For the text-containing cell, return its midpoint in (x, y) coordinate format. 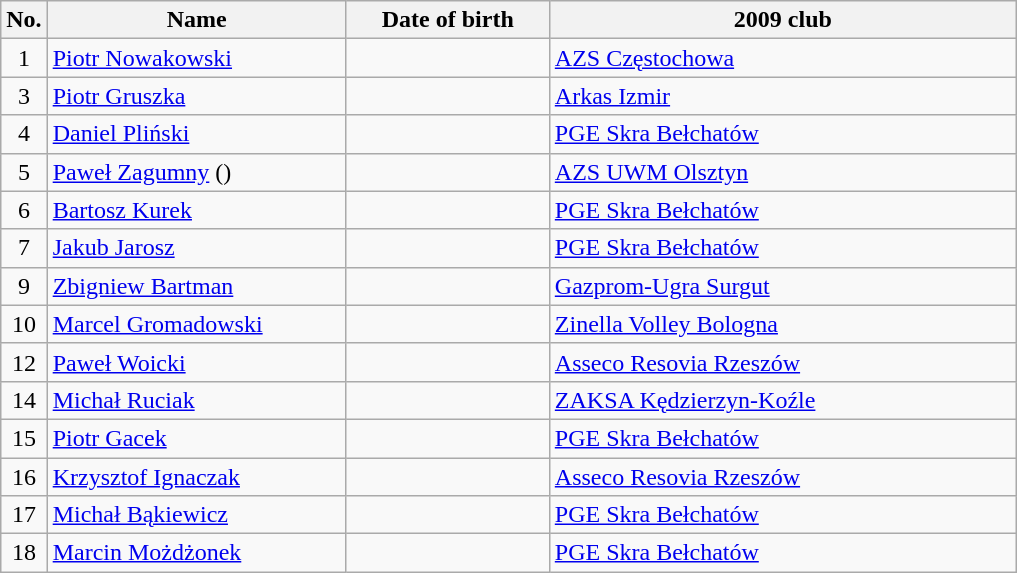
No. (24, 20)
5 (24, 172)
7 (24, 248)
4 (24, 134)
15 (24, 438)
Daniel Pliński (196, 134)
Gazprom-Ugra Surgut (782, 286)
Marcel Gromadowski (196, 324)
ZAKSA Kędzierzyn-Koźle (782, 400)
AZS UWM Olsztyn (782, 172)
Zinella Volley Bologna (782, 324)
17 (24, 515)
12 (24, 362)
1 (24, 58)
Jakub Jarosz (196, 248)
2009 club (782, 20)
14 (24, 400)
16 (24, 477)
9 (24, 286)
6 (24, 210)
Michał Bąkiewicz (196, 515)
3 (24, 96)
Bartosz Kurek (196, 210)
Arkas Izmir (782, 96)
Zbigniew Bartman (196, 286)
18 (24, 553)
Michał Ruciak (196, 400)
Krzysztof Ignaczak (196, 477)
Piotr Gruszka (196, 96)
Date of birth (448, 20)
Piotr Nowakowski (196, 58)
Piotr Gacek (196, 438)
10 (24, 324)
Marcin Możdżonek (196, 553)
AZS Częstochowa (782, 58)
Paweł Zagumny () (196, 172)
Name (196, 20)
Paweł Woicki (196, 362)
